Output the (X, Y) coordinate of the center of the cell containing the given text.  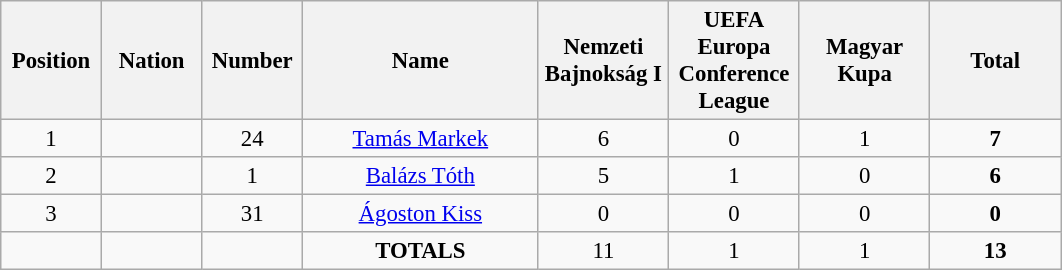
Tamás Markek (421, 139)
Balázs Tóth (421, 176)
13 (996, 251)
24 (252, 139)
UEFA Europa Conference League (734, 60)
Number (252, 60)
Ágoston Kiss (421, 214)
7 (996, 139)
Magyar Kupa (864, 60)
2 (52, 176)
5 (604, 176)
3 (52, 214)
Total (996, 60)
Position (52, 60)
Name (421, 60)
Nemzeti Bajnokság I (604, 60)
31 (252, 214)
Nation (152, 60)
11 (604, 251)
TOTALS (421, 251)
